Identify which cell holds the provided text, then report its [X, Y] central coordinate. 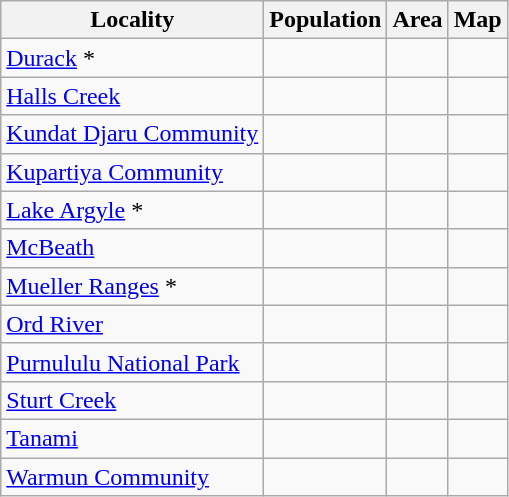
Warmun Community [132, 477]
Kundat Djaru Community [132, 134]
Tanami [132, 438]
Halls Creek [132, 96]
McBeath [132, 248]
Kupartiya Community [132, 172]
Map [478, 20]
Area [418, 20]
Sturt Creek [132, 400]
Mueller Ranges * [132, 286]
Purnululu National Park [132, 362]
Locality [132, 20]
Lake Argyle * [132, 210]
Durack * [132, 58]
Population [326, 20]
Ord River [132, 324]
